Capture the cell that displays the provided text and extract its (X, Y) central coordinate. 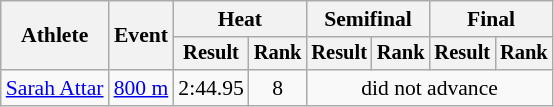
Event (142, 36)
Semifinal (368, 19)
800 m (142, 88)
8 (278, 88)
Athlete (55, 36)
did not advance (429, 88)
2:44.95 (210, 88)
Final (490, 19)
Sarah Attar (55, 88)
Heat (240, 19)
